Output the (x, y) coordinate of the center of the cell containing the given text.  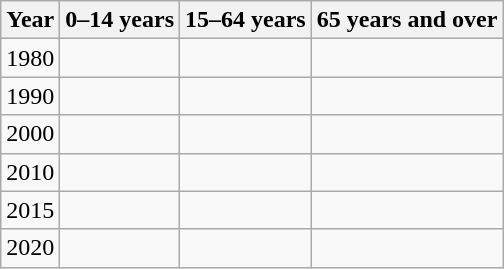
2020 (30, 248)
65 years and over (407, 20)
1980 (30, 58)
2010 (30, 172)
2015 (30, 210)
1990 (30, 96)
0–14 years (120, 20)
Year (30, 20)
2000 (30, 134)
15–64 years (246, 20)
